Search for the cell housing the specified text and yield its (x, y) center coordinate. 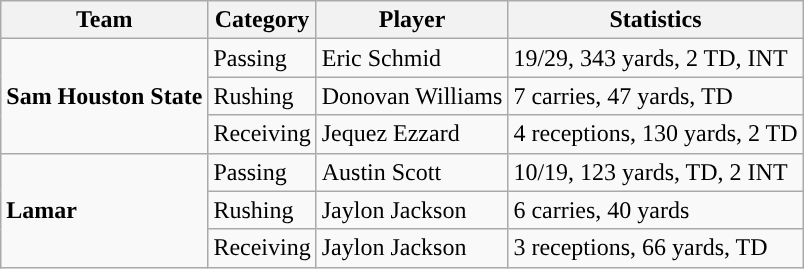
10/19, 123 yards, TD, 2 INT (656, 172)
7 carries, 47 yards, TD (656, 96)
Team (104, 20)
6 carries, 40 yards (656, 210)
Eric Schmid (412, 58)
Donovan Williams (412, 96)
Jequez Ezzard (412, 134)
Austin Scott (412, 172)
Sam Houston State (104, 96)
Player (412, 20)
19/29, 343 yards, 2 TD, INT (656, 58)
3 receptions, 66 yards, TD (656, 248)
Category (262, 20)
4 receptions, 130 yards, 2 TD (656, 134)
Statistics (656, 20)
Lamar (104, 210)
